Locate the cell with the specified text and output its [x, y] center coordinate. 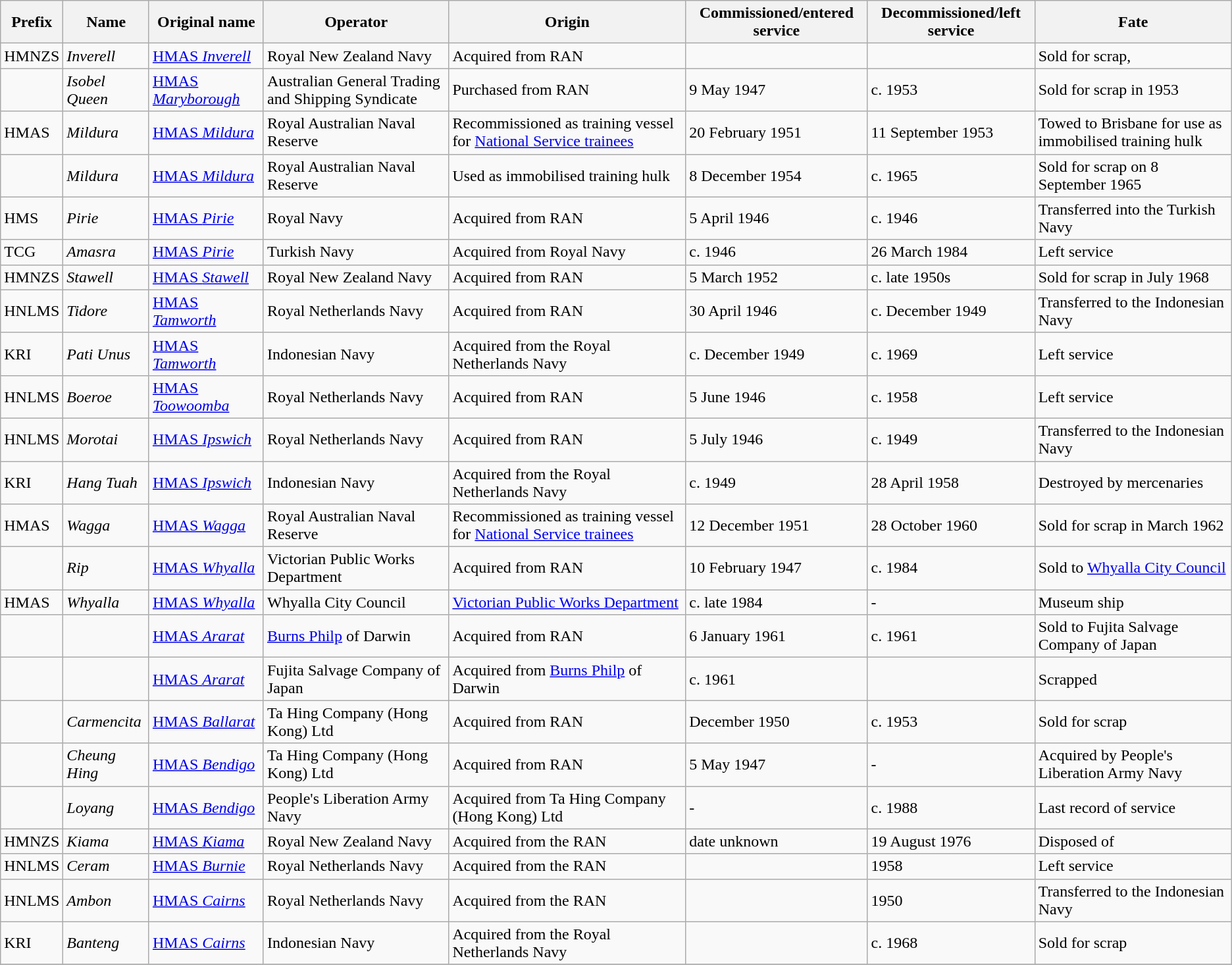
Acquired from Burns Philp of Darwin [567, 679]
8 December 1954 [777, 175]
Origin [567, 22]
28 April 1958 [951, 482]
28 October 1960 [951, 525]
Operator [355, 22]
Fate [1133, 22]
Pirie [107, 219]
People's Liberation Army Navy [355, 807]
Acquired from Royal Navy [567, 252]
Disposed of [1133, 841]
Royal Navy [355, 219]
11 September 1953 [951, 133]
Decommissioned/left service [951, 22]
c. 1969 [951, 354]
Rip [107, 569]
26 March 1984 [951, 252]
1958 [951, 866]
Used as immobilised training hulk [567, 175]
Towed to Brisbane for use as immobilised training hulk [1133, 133]
5 June 1946 [777, 396]
Sold to Fujita Salvage Company of Japan [1133, 636]
5 March 1952 [777, 277]
19 August 1976 [951, 841]
Stawell [107, 277]
Amasra [107, 252]
Australian General Trading and Shipping Syndicate [355, 90]
Museum ship [1133, 602]
Name [107, 22]
HMAS Toowoomba [206, 396]
c. 1958 [951, 396]
Destroyed by mercenaries [1133, 482]
Sold for scrap in 1953 [1133, 90]
HMAS Wagga [206, 525]
c. 1988 [951, 807]
Boeroe [107, 396]
9 May 1947 [777, 90]
Whyalla [107, 602]
12 December 1951 [777, 525]
Banteng [107, 943]
Fujita Salvage Company of Japan [355, 679]
Last record of service [1133, 807]
5 July 1946 [777, 440]
Sold for scrap in March 1962 [1133, 525]
HMAS Kiama [206, 841]
Ceram [107, 866]
5 May 1947 [777, 765]
Kiama [107, 841]
Cheung Hing [107, 765]
20 February 1951 [777, 133]
c. 1968 [951, 943]
c. 1965 [951, 175]
Original name [206, 22]
HMAS Maryborough [206, 90]
Acquired by People's Liberation Army Navy [1133, 765]
c. late 1950s [951, 277]
Carmencita [107, 721]
Hang Tuah [107, 482]
Sold for scrap in July 1968 [1133, 277]
HMAS Ballarat [206, 721]
Inverell [107, 56]
Turkish Navy [355, 252]
5 April 1946 [777, 219]
Whyalla City Council [355, 602]
30 April 1946 [777, 311]
Transferred into the Turkish Navy [1133, 219]
HMAS Inverell [206, 56]
Isobel Queen [107, 90]
HMAS Stawell [206, 277]
HMAS Burnie [206, 866]
Pati Unus [107, 354]
Purchased from RAN [567, 90]
Wagga [107, 525]
Sold to Whyalla City Council [1133, 569]
10 February 1947 [777, 569]
Acquired from Ta Hing Company (Hong Kong) Ltd [567, 807]
Commissioned/entered service [777, 22]
c. 1984 [951, 569]
Prefix [32, 22]
Morotai [107, 440]
Loyang [107, 807]
1950 [951, 900]
Tidore [107, 311]
6 January 1961 [777, 636]
Scrapped [1133, 679]
c. late 1984 [777, 602]
Sold for scrap on 8 September 1965 [1133, 175]
HMS [32, 219]
December 1950 [777, 721]
Burns Philp of Darwin [355, 636]
TCG [32, 252]
Sold for scrap, [1133, 56]
Ambon [107, 900]
date unknown [777, 841]
